Return (x, y) of the center of cell containing provided text 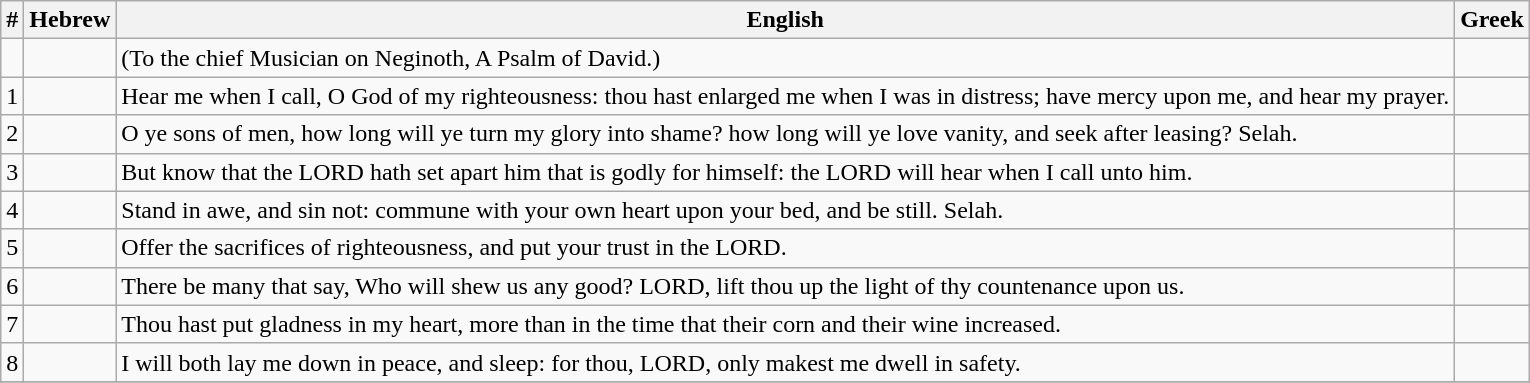
There be many that say, Who will shew us any good? LORD, lift thou up the light of thy countenance upon us. (786, 286)
1 (12, 96)
I will both lay me down in peace, and sleep: for thou, LORD, only makest me dwell in safety. (786, 362)
Hebrew (70, 20)
O ye sons of men, how long will ye turn my glory into shame? how long will ye love vanity, and seek after leasing? Selah. (786, 134)
5 (12, 248)
3 (12, 172)
Stand in awe, and sin not: commune with your own heart upon your bed, and be still. Selah. (786, 210)
7 (12, 324)
(To the chief Musician on Neginoth, A Psalm of David.) (786, 58)
6 (12, 286)
But know that the LORD hath set apart him that is godly for himself: the LORD will hear when I call unto him. (786, 172)
Hear me when I call, O God of my righteousness: thou hast enlarged me when I was in distress; have mercy upon me, and hear my prayer. (786, 96)
Thou hast put gladness in my heart, more than in the time that their corn and their wine increased. (786, 324)
English (786, 20)
4 (12, 210)
Greek (1492, 20)
Offer the sacrifices of righteousness, and put your trust in the LORD. (786, 248)
8 (12, 362)
2 (12, 134)
# (12, 20)
